Capture the cell that displays the provided text and extract its (x, y) central coordinate. 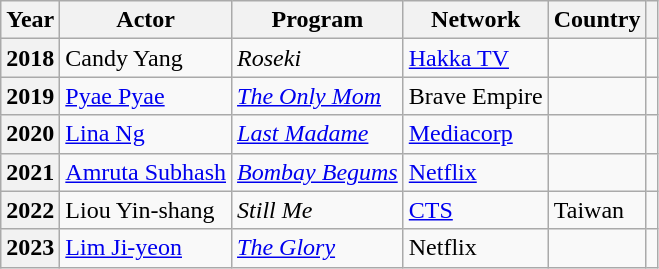
2021 (30, 172)
Taiwan (597, 210)
2022 (30, 210)
Pyae Pyae (146, 96)
Brave Empire (476, 96)
2019 (30, 96)
Amruta Subhash (146, 172)
Lina Ng (146, 134)
Hakka TV (476, 58)
2020 (30, 134)
Actor (146, 20)
2023 (30, 248)
Mediacorp (476, 134)
Network (476, 20)
Still Me (318, 210)
Country (597, 20)
2018 (30, 58)
Year (30, 20)
The Glory (318, 248)
The Only Mom (318, 96)
Program (318, 20)
Bombay Begums (318, 172)
Lim Ji-yeon (146, 248)
Last Madame (318, 134)
Liou Yin-shang (146, 210)
Roseki (318, 58)
CTS (476, 210)
Candy Yang (146, 58)
